Output the [X, Y] coordinate of the center of the cell containing the given text.  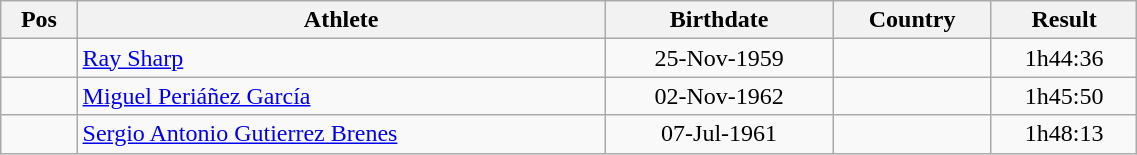
Country [912, 20]
1h48:13 [1064, 134]
1h45:50 [1064, 96]
25-Nov-1959 [719, 58]
Pos [39, 20]
Sergio Antonio Gutierrez Brenes [341, 134]
Miguel Periáñez García [341, 96]
07-Jul-1961 [719, 134]
Birthdate [719, 20]
Athlete [341, 20]
Ray Sharp [341, 58]
Result [1064, 20]
02-Nov-1962 [719, 96]
1h44:36 [1064, 58]
